Scan for the cell matching the given text and deliver its (X, Y) coordinate at center. 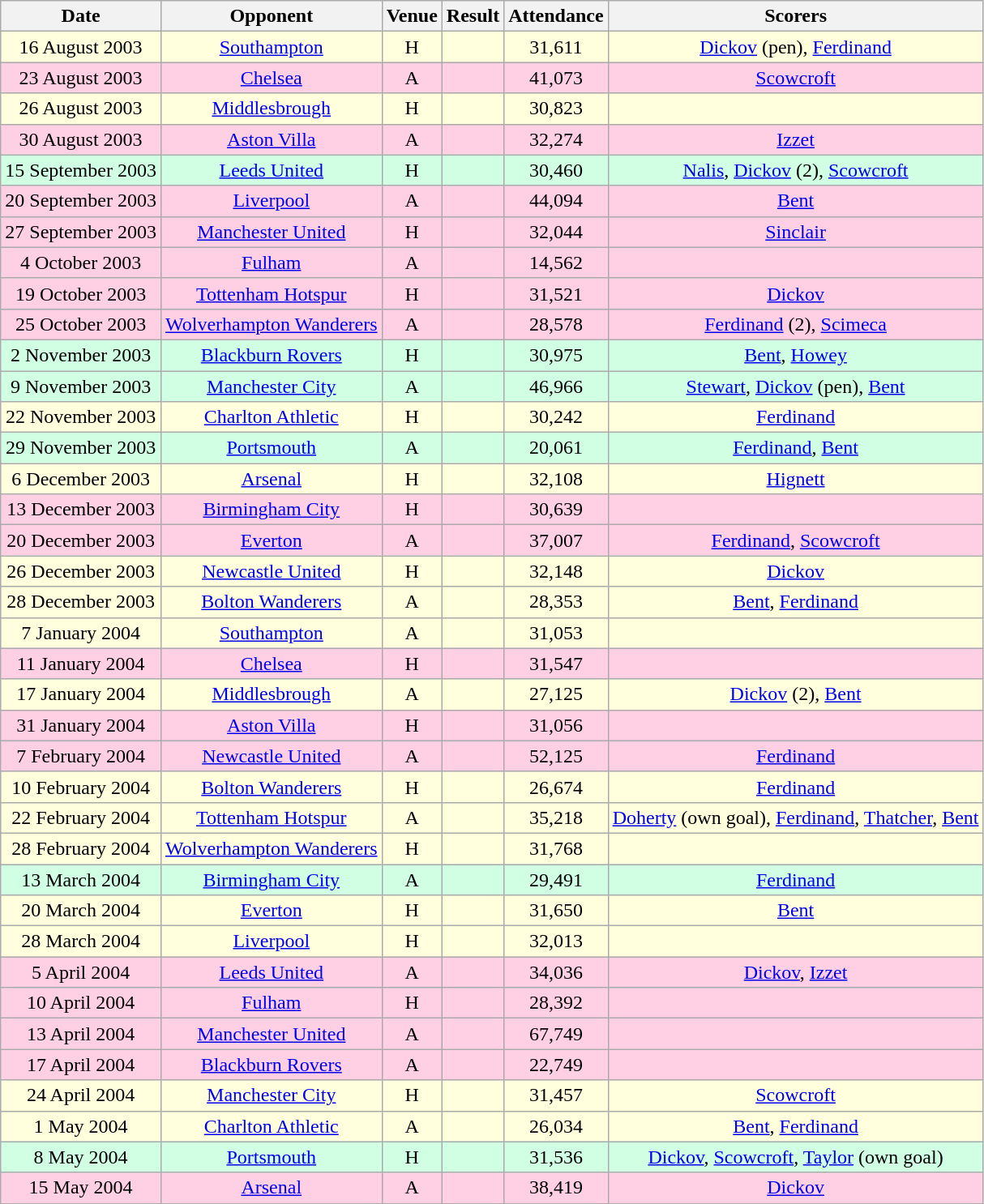
7 January 2004 (81, 633)
4 October 2003 (81, 263)
Dickov (2), Bent (796, 694)
32,108 (556, 479)
31,650 (556, 911)
8 May 2004 (81, 1157)
6 December 2003 (81, 479)
32,044 (556, 232)
28 March 2004 (81, 941)
Ferdinand, Bent (796, 448)
Izzet (796, 139)
30,460 (556, 170)
30,823 (556, 109)
Venue (412, 16)
Scorers (796, 16)
31,768 (556, 848)
28 December 2003 (81, 602)
Stewart, Dickov (pen), Bent (796, 386)
31,521 (556, 293)
26 August 2003 (81, 109)
31,457 (556, 1095)
17 January 2004 (81, 694)
13 December 2003 (81, 510)
Hignett (796, 479)
Sinclair (796, 232)
10 February 2004 (81, 787)
28 February 2004 (81, 848)
Attendance (556, 16)
30,639 (556, 510)
29 November 2003 (81, 448)
20 September 2003 (81, 201)
26,034 (556, 1126)
7 February 2004 (81, 756)
52,125 (556, 756)
Ferdinand (2), Scimeca (796, 324)
13 March 2004 (81, 879)
Nalis, Dickov (2), Scowcroft (796, 170)
2 November 2003 (81, 355)
23 August 2003 (81, 78)
28,392 (556, 1003)
28,578 (556, 324)
19 October 2003 (81, 293)
44,094 (556, 201)
13 April 2004 (81, 1034)
31,611 (556, 47)
31,053 (556, 633)
Date (81, 16)
27 September 2003 (81, 232)
15 September 2003 (81, 170)
Ferdinand, Scowcroft (796, 540)
67,749 (556, 1034)
16 August 2003 (81, 47)
10 April 2004 (81, 1003)
9 November 2003 (81, 386)
20,061 (556, 448)
31,536 (556, 1157)
26 December 2003 (81, 571)
Dickov, Scowcroft, Taylor (own goal) (796, 1157)
20 December 2003 (81, 540)
14,562 (556, 263)
Dickov (pen), Ferdinand (796, 47)
32,148 (556, 571)
32,013 (556, 941)
28,353 (556, 602)
20 March 2004 (81, 911)
30 August 2003 (81, 139)
38,419 (556, 1188)
34,036 (556, 972)
Doherty (own goal), Ferdinand, Thatcher, Bent (796, 818)
30,242 (556, 417)
31,547 (556, 664)
31,056 (556, 725)
27,125 (556, 694)
5 April 2004 (81, 972)
24 April 2004 (81, 1095)
22,749 (556, 1065)
22 February 2004 (81, 818)
Bent, Howey (796, 355)
17 April 2004 (81, 1065)
31 January 2004 (81, 725)
30,975 (556, 355)
46,966 (556, 386)
11 January 2004 (81, 664)
22 November 2003 (81, 417)
41,073 (556, 78)
15 May 2004 (81, 1188)
29,491 (556, 879)
25 October 2003 (81, 324)
37,007 (556, 540)
26,674 (556, 787)
Result (473, 16)
Dickov, Izzet (796, 972)
1 May 2004 (81, 1126)
32,274 (556, 139)
35,218 (556, 818)
Opponent (271, 16)
